Capture the cell that displays the provided text and extract its (x, y) central coordinate. 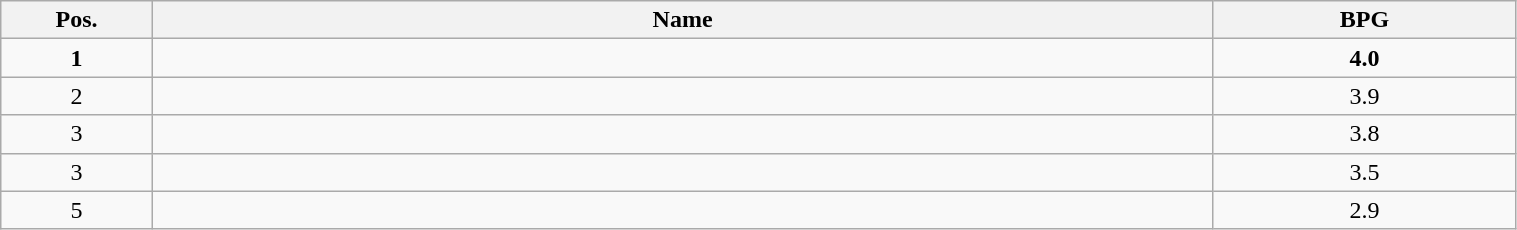
2.9 (1364, 210)
4.0 (1364, 58)
BPG (1364, 20)
Pos. (77, 20)
3.8 (1364, 134)
Name (682, 20)
1 (77, 58)
3.5 (1364, 172)
2 (77, 96)
5 (77, 210)
3.9 (1364, 96)
